Find where the given text appears and provide that cell's center as [x, y] coordinate. 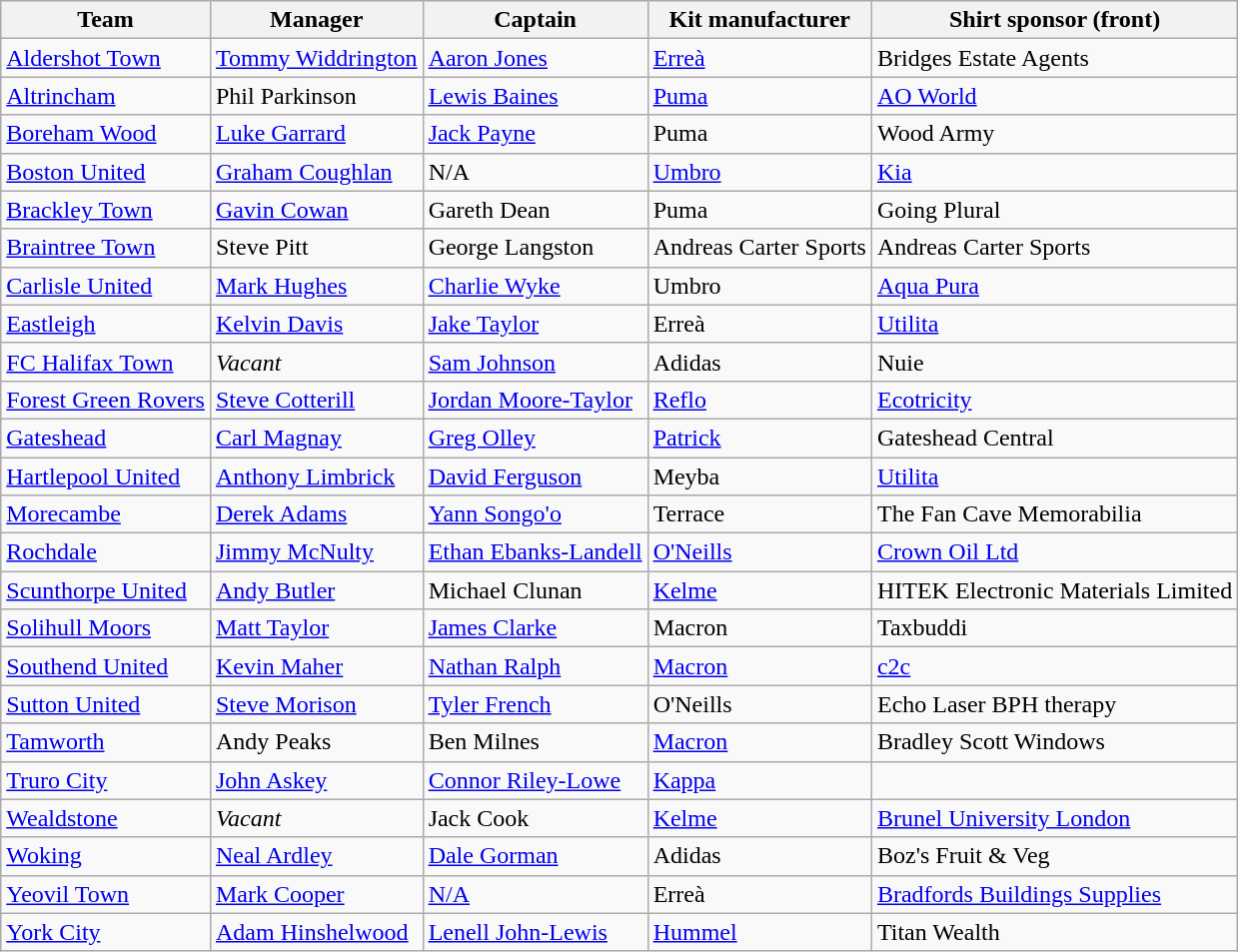
Gavin Cowan [316, 210]
Going Plural [1054, 210]
Kelvin Davis [316, 324]
Crown Oil Ltd [1054, 552]
Kappa [759, 780]
Ethan Ebanks-Landell [536, 552]
Aldershot Town [106, 58]
HITEK Electronic Materials Limited [1054, 590]
Forest Green Rovers [106, 400]
Mark Hughes [316, 286]
AO World [1054, 96]
Echo Laser BPH therapy [1054, 704]
Meyba [759, 476]
Solihull Moors [106, 628]
Lenell John-Lewis [536, 932]
Bradfords Buildings Supplies [1054, 894]
Shirt sponsor (front) [1054, 20]
Michael Clunan [536, 590]
Gareth Dean [536, 210]
Bridges Estate Agents [1054, 58]
Carl Magnay [316, 438]
Bradley Scott Windows [1054, 742]
Wood Army [1054, 134]
Captain [536, 20]
Wealdstone [106, 818]
c2c [1054, 666]
Anthony Limbrick [316, 476]
Dale Gorman [536, 856]
Steve Pitt [316, 248]
Carlisle United [106, 286]
Aaron Jones [536, 58]
Steve Morison [316, 704]
Manager [316, 20]
Graham Coughlan [316, 172]
Charlie Wyke [536, 286]
Kit manufacturer [759, 20]
Team [106, 20]
Boreham Wood [106, 134]
Yeovil Town [106, 894]
Steve Cotterill [316, 400]
Rochdale [106, 552]
Jordan Moore-Taylor [536, 400]
Jack Cook [536, 818]
Ben Milnes [536, 742]
Truro City [106, 780]
Sam Johnson [536, 362]
Luke Garrard [316, 134]
Tamworth [106, 742]
Titan Wealth [1054, 932]
Jimmy McNulty [316, 552]
James Clarke [536, 628]
George Langston [536, 248]
Braintree Town [106, 248]
Boz's Fruit & Veg [1054, 856]
Derek Adams [316, 514]
Adam Hinshelwood [316, 932]
Scunthorpe United [106, 590]
Nathan Ralph [536, 666]
The Fan Cave Memorabilia [1054, 514]
Nuie [1054, 362]
Eastleigh [106, 324]
Gateshead Central [1054, 438]
Yann Songo'o [536, 514]
Phil Parkinson [316, 96]
Aqua Pura [1054, 286]
Brunel University London [1054, 818]
Reflo [759, 400]
Jake Taylor [536, 324]
Brackley Town [106, 210]
Altrincham [106, 96]
Woking [106, 856]
Andy Peaks [316, 742]
Andy Butler [316, 590]
John Askey [316, 780]
Southend United [106, 666]
Patrick [759, 438]
Tommy Widdrington [316, 58]
Terrace [759, 514]
Kevin Maher [316, 666]
Boston United [106, 172]
Matt Taylor [316, 628]
Morecambe [106, 514]
Jack Payne [536, 134]
Neal Ardley [316, 856]
David Ferguson [536, 476]
FC Halifax Town [106, 362]
Lewis Baines [536, 96]
Kia [1054, 172]
Connor Riley-Lowe [536, 780]
Mark Cooper [316, 894]
Sutton United [106, 704]
Hummel [759, 932]
Hartlepool United [106, 476]
Gateshead [106, 438]
Taxbuddi [1054, 628]
York City [106, 932]
Greg Olley [536, 438]
Ecotricity [1054, 400]
Tyler French [536, 704]
